Search for the cell housing the specified text and yield its (x, y) center coordinate. 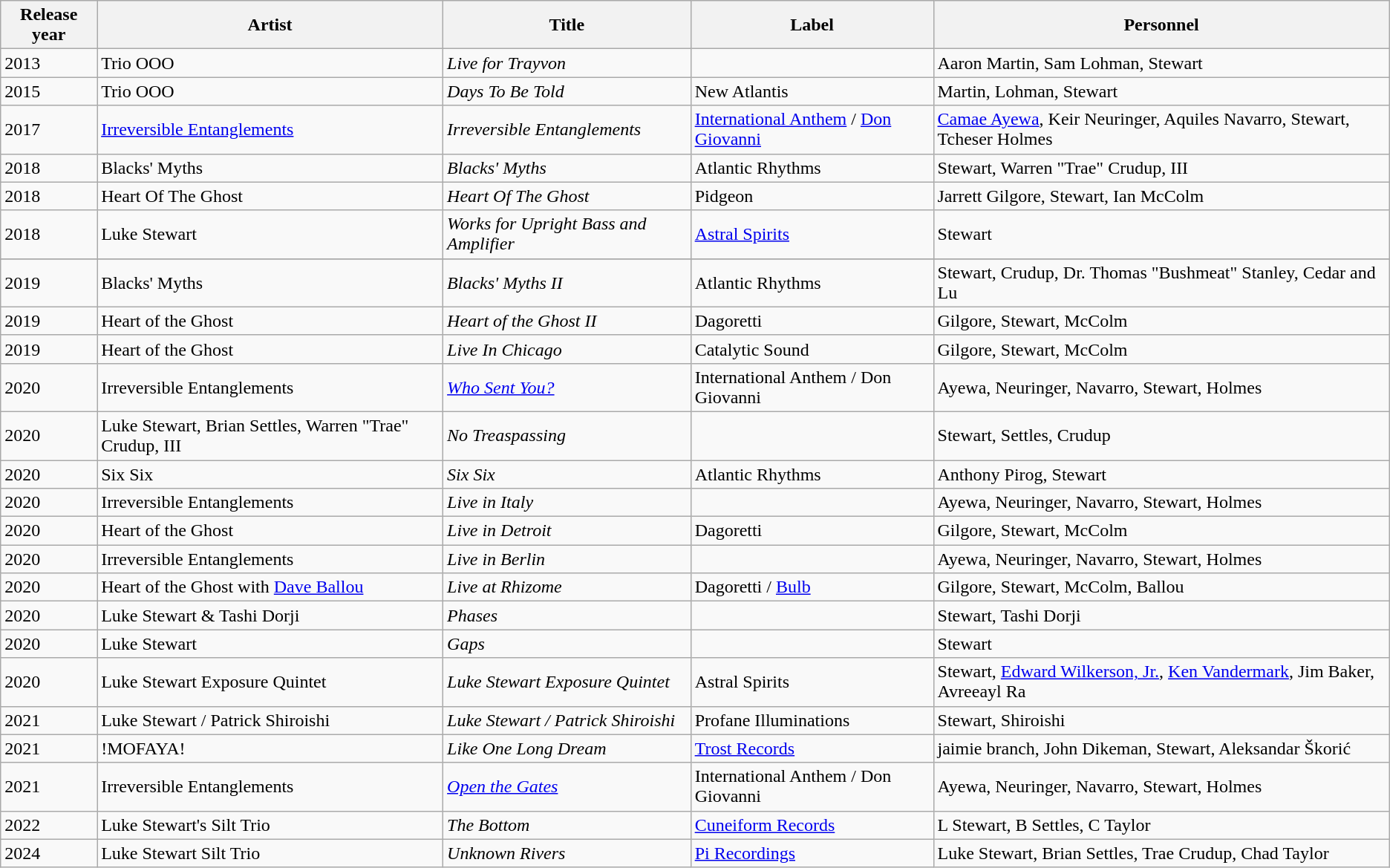
Cuneiform Records (812, 825)
Stewart, Edward Wilkerson, Jr., Ken Vandermark, Jim Baker, Avreeayl Ra (1161, 682)
Live In Chicago (567, 349)
Luke Stewart, Brian Settles, Warren "Trae" Crudup, III (270, 435)
L Stewart, B Settles, C Taylor (1161, 825)
Trost Records (812, 748)
Label (812, 25)
Luke Stewart's Silt Trio (270, 825)
Unknown Rivers (567, 853)
Dagoretti / Bulb (812, 587)
Works for Upright Bass and Amplifier (567, 235)
New Atlantis (812, 91)
Who Sent You? (567, 388)
Pidgeon (812, 196)
Blacks' Myths II (567, 282)
2013 (49, 63)
Days To Be Told (567, 91)
Live for Trayvon (567, 63)
Personnel (1161, 25)
Title (567, 25)
Like One Long Dream (567, 748)
Heart of the Ghost II (567, 321)
Stewart, Shiroishi (1161, 720)
Gilgore, Stewart, McColm, Ballou (1161, 587)
Stewart, Crudup, Dr. Thomas "Bushmeat" Stanley, Cedar and Lu (1161, 282)
Anthony Pirog, Stewart (1161, 474)
!MOFAYA! (270, 748)
Stewart, Settles, Crudup (1161, 435)
Camae Ayewa, Keir Neuringer, Aquiles Navarro, Stewart, Tcheser Holmes (1161, 129)
Luke Stewart Silt Trio (270, 853)
Open the Gates (567, 787)
Artist (270, 25)
Phases (567, 616)
Live at Rhizome (567, 587)
Luke Stewart, Brian Settles, Trae Crudup, Chad Taylor (1161, 853)
Stewart, Tashi Dorji (1161, 616)
Pi Recordings (812, 853)
Stewart, Warren "Trae" Crudup, III (1161, 168)
Aaron Martin, Sam Lohman, Stewart (1161, 63)
Release year (49, 25)
Catalytic Sound (812, 349)
jaimie branch, John Dikeman, Stewart, Aleksandar Škorić (1161, 748)
Live in Italy (567, 503)
2022 (49, 825)
Luke Stewart & Tashi Dorji (270, 616)
Martin, Lohman, Stewart (1161, 91)
2024 (49, 853)
Gaps (567, 644)
2015 (49, 91)
Live in Berlin (567, 559)
Heart of the Ghost with Dave Ballou (270, 587)
No Treaspassing (567, 435)
Live in Detroit (567, 531)
Jarrett Gilgore, Stewart, Ian McColm (1161, 196)
Profane Illuminations (812, 720)
2017 (49, 129)
The Bottom (567, 825)
